Search for the cell housing the specified text and yield its (x, y) center coordinate. 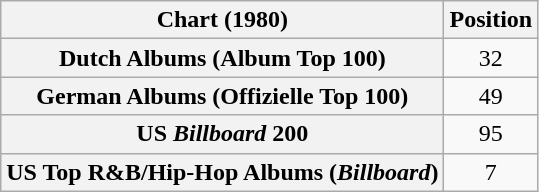
Position (491, 20)
US Top R&B/Hip-Hop Albums (Billboard) (222, 172)
US Billboard 200 (222, 134)
95 (491, 134)
49 (491, 96)
7 (491, 172)
German Albums (Offizielle Top 100) (222, 96)
Dutch Albums (Album Top 100) (222, 58)
32 (491, 58)
Chart (1980) (222, 20)
